Pinpoint the cell where the given text exists, returning its (x, y) midpoint coordinate. 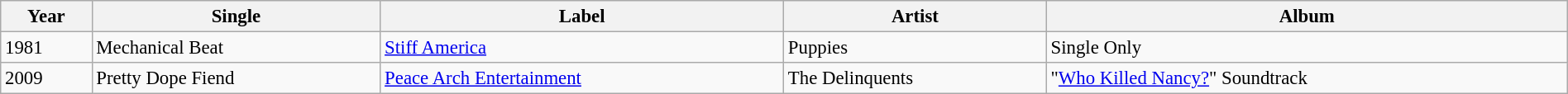
Album (1307, 16)
Puppies (915, 48)
Mechanical Beat (237, 48)
Stiff America (582, 48)
Peace Arch Entertainment (582, 78)
Artist (915, 16)
The Delinquents (915, 78)
Year (46, 16)
Single (237, 16)
Label (582, 16)
2009 (46, 78)
Single Only (1307, 48)
1981 (46, 48)
Pretty Dope Fiend (237, 78)
"Who Killed Nancy?" Soundtrack (1307, 78)
